Find where the given text appears and provide that cell's center as [x, y] coordinate. 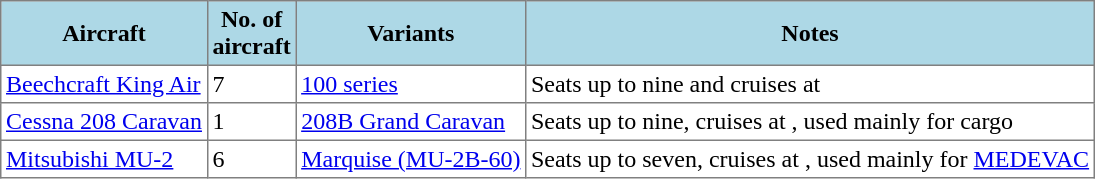
1 [252, 122]
Beechcraft King Air [104, 84]
Seats up to seven, cruises at , used mainly for MEDEVAC [810, 159]
Aircraft [104, 33]
Seats up to nine, cruises at , used mainly for cargo [810, 122]
208B Grand Caravan [411, 122]
7 [252, 84]
Marquise (MU-2B-60) [411, 159]
Cessna 208 Caravan [104, 122]
Notes [810, 33]
6 [252, 159]
Mitsubishi MU-2 [104, 159]
Variants [411, 33]
100 series [411, 84]
No. ofaircraft [252, 33]
Seats up to nine and cruises at [810, 84]
